Return (x, y) of the center of cell containing provided text 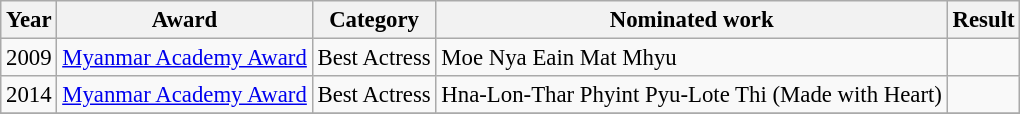
Nominated work (692, 20)
2014 (29, 95)
Category (374, 20)
Hna-Lon-Thar Phyint Pyu-Lote Thi (Made with Heart) (692, 95)
Moe Nya Eain Mat Mhyu (692, 58)
Result (984, 20)
Year (29, 20)
2009 (29, 58)
Award (184, 20)
